Return the (X, Y) coordinate for the center point of the cell that contains the specified text.  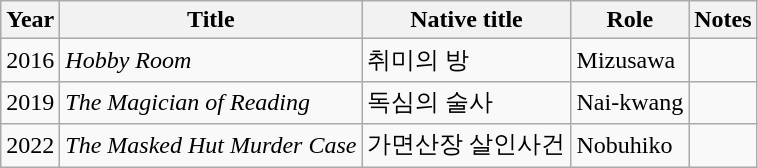
Nobuhiko (630, 146)
2019 (30, 102)
가면산장 살인사건 (466, 146)
독심의 술사 (466, 102)
Title (211, 20)
Year (30, 20)
The Magician of Reading (211, 102)
Nai-kwang (630, 102)
Role (630, 20)
Hobby Room (211, 60)
Mizusawa (630, 60)
취미의 방 (466, 60)
Notes (723, 20)
2022 (30, 146)
The Masked Hut Murder Case (211, 146)
2016 (30, 60)
Native title (466, 20)
